Extract the (X, Y) coordinate from the center of the cell holding the provided text.  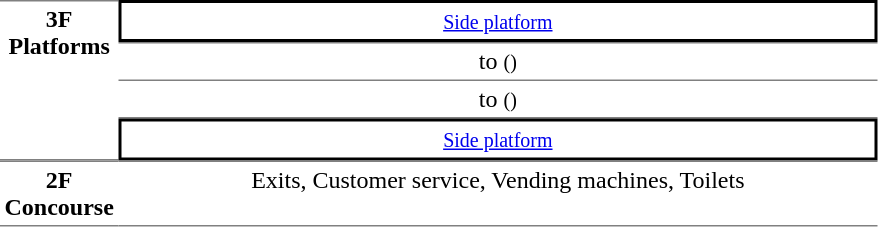
2FConcourse (59, 193)
Exits, Customer service, Vending machines, Toilets (498, 193)
3FPlatforms (59, 80)
